Output the (X, Y) coordinate of the center of the cell containing the given text.  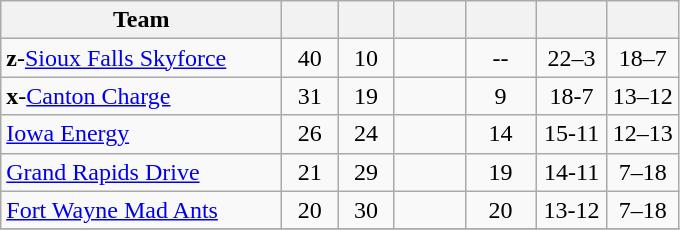
14 (500, 134)
15-11 (572, 134)
12–13 (642, 134)
31 (310, 96)
z-Sioux Falls Skyforce (142, 58)
22–3 (572, 58)
18-7 (572, 96)
18–7 (642, 58)
Iowa Energy (142, 134)
21 (310, 172)
10 (366, 58)
Fort Wayne Mad Ants (142, 210)
x-Canton Charge (142, 96)
Grand Rapids Drive (142, 172)
9 (500, 96)
13–12 (642, 96)
14-11 (572, 172)
40 (310, 58)
30 (366, 210)
26 (310, 134)
13-12 (572, 210)
-- (500, 58)
29 (366, 172)
24 (366, 134)
Team (142, 20)
